Identify which cell holds the provided text, then report its (x, y) central coordinate. 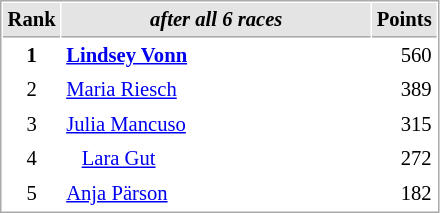
Points (404, 20)
389 (404, 90)
182 (404, 194)
4 (32, 158)
272 (404, 158)
2 (32, 90)
Lindsey Vonn (216, 56)
Rank (32, 20)
315 (404, 124)
3 (32, 124)
Lara Gut (216, 158)
after all 6 races (216, 20)
5 (32, 194)
Maria Riesch (216, 90)
Julia Mancuso (216, 124)
Anja Pärson (216, 194)
1 (32, 56)
560 (404, 56)
